Provide the [x, y] coordinate of the cell's center where the given text is located.  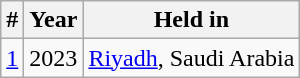
# [12, 20]
2023 [54, 58]
Year [54, 20]
1 [12, 58]
Held in [192, 20]
Riyadh, Saudi Arabia [192, 58]
